Pinpoint the cell where the given text exists, returning its [x, y] midpoint coordinate. 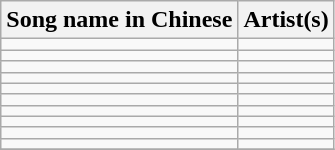
Artist(s) [286, 20]
Song name in Chinese [120, 20]
